For the text-containing cell, return its midpoint in [x, y] coordinate format. 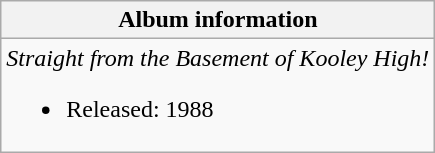
Album information [218, 20]
Straight from the Basement of Kooley High!Released: 1988 [218, 96]
